Return the [X, Y] coordinate for the center point of the cell that contains the specified text.  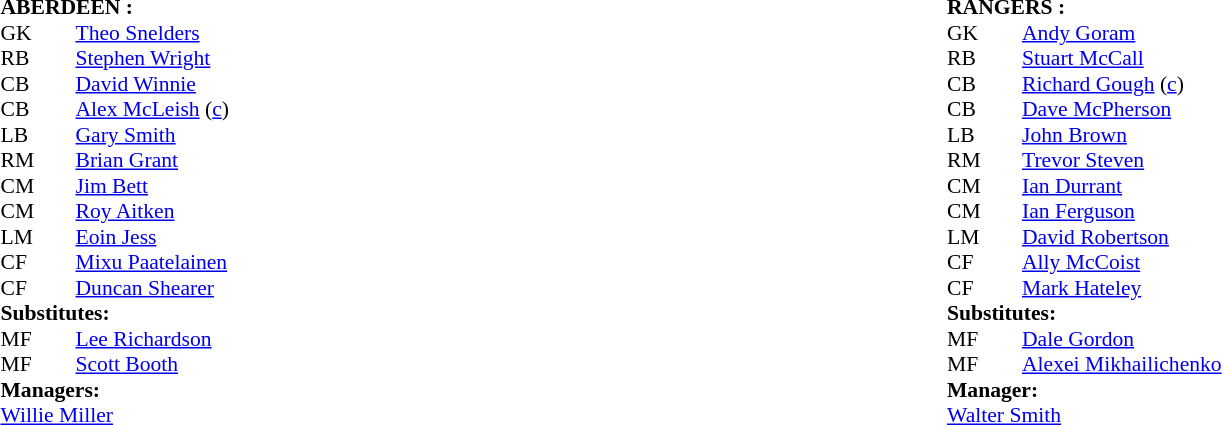
Stephen Wright [152, 59]
Ian Ferguson [1122, 211]
Eoin Jess [152, 237]
Gary Smith [152, 135]
Richard Gough (c) [1122, 84]
Andy Goram [1122, 33]
Dale Gordon [1122, 339]
Duncan Shearer [152, 288]
Alex McLeish (c) [152, 109]
Jim Bett [152, 186]
David Robertson [1122, 237]
Dave McPherson [1122, 109]
Mark Hateley [1122, 288]
Lee Richardson [152, 339]
Theo Snelders [152, 33]
Mixu Paatelainen [152, 263]
Roy Aitken [152, 211]
Managers: [114, 390]
Ian Durrant [1122, 186]
Trevor Steven [1122, 161]
Alexei Mikhailichenko [1122, 365]
Stuart McCall [1122, 59]
John Brown [1122, 135]
Ally McCoist [1122, 263]
David Winnie [152, 84]
Scott Booth [152, 365]
Manager: [1084, 390]
Brian Grant [152, 161]
